Scan for the cell matching the given text and deliver its [x, y] coordinate at center. 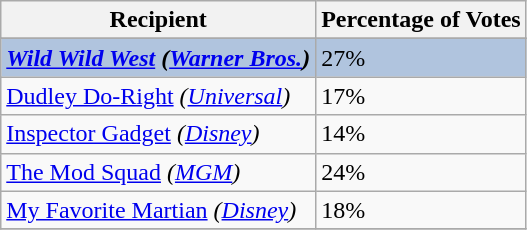
27% [422, 58]
Wild Wild West (Warner Bros.) [158, 58]
Dudley Do-Right (Universal) [158, 96]
Percentage of Votes [422, 20]
24% [422, 172]
14% [422, 134]
Inspector Gadget (Disney) [158, 134]
My Favorite Martian (Disney) [158, 210]
18% [422, 210]
Recipient [158, 20]
17% [422, 96]
The Mod Squad (MGM) [158, 172]
